For the text-containing cell, return its midpoint in [X, Y] coordinate format. 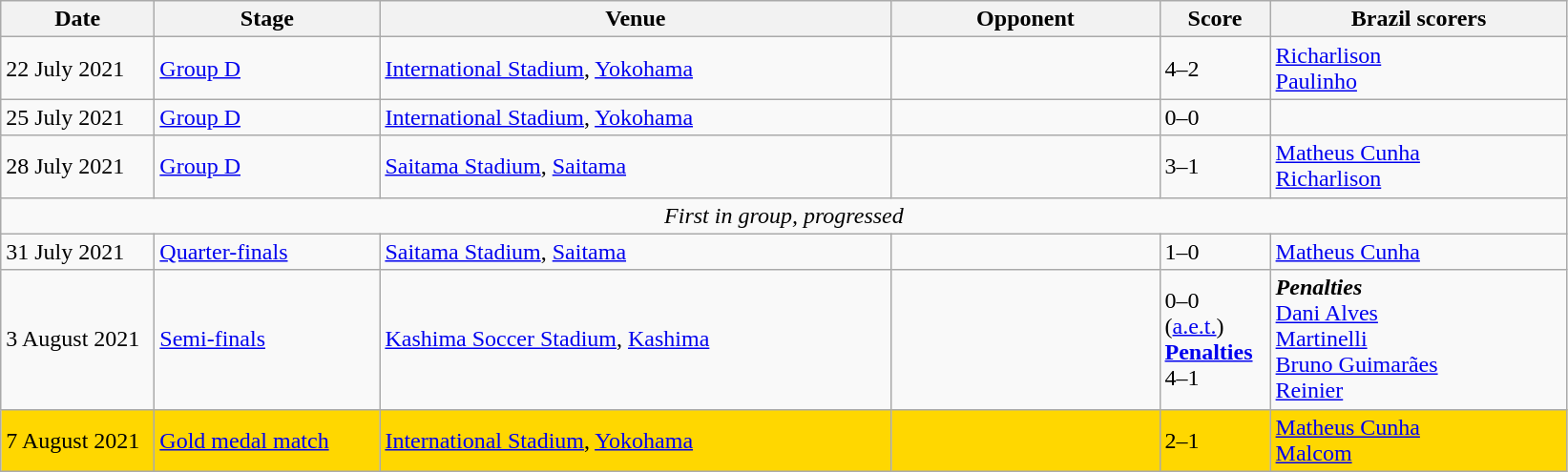
First in group, progressed [784, 215]
Richarlison Paulinho [1418, 69]
0–0 [1215, 117]
22 July 2021 [78, 69]
28 July 2021 [78, 166]
Penalties Dani Alves Martinelli Bruno Guimarães Reinier [1418, 339]
Quarter-finals [267, 252]
Venue [636, 19]
Kashima Soccer Stadium, Kashima [636, 339]
2–1 [1215, 441]
Semi-finals [267, 339]
31 July 2021 [78, 252]
Stage [267, 19]
Matheus Cunha [1418, 252]
Score [1215, 19]
0–0 (a.e.t.) Penalties 4–1 [1215, 339]
3 August 2021 [78, 339]
Brazil scorers [1418, 19]
Matheus Cunha Malcom [1418, 441]
25 July 2021 [78, 117]
4–2 [1215, 69]
Matheus Cunha Richarlison [1418, 166]
7 August 2021 [78, 441]
Gold medal match [267, 441]
Opponent [1025, 19]
3–1 [1215, 166]
Date [78, 19]
1–0 [1215, 252]
